Output the (x, y) coordinate of the center of the cell containing the given text.  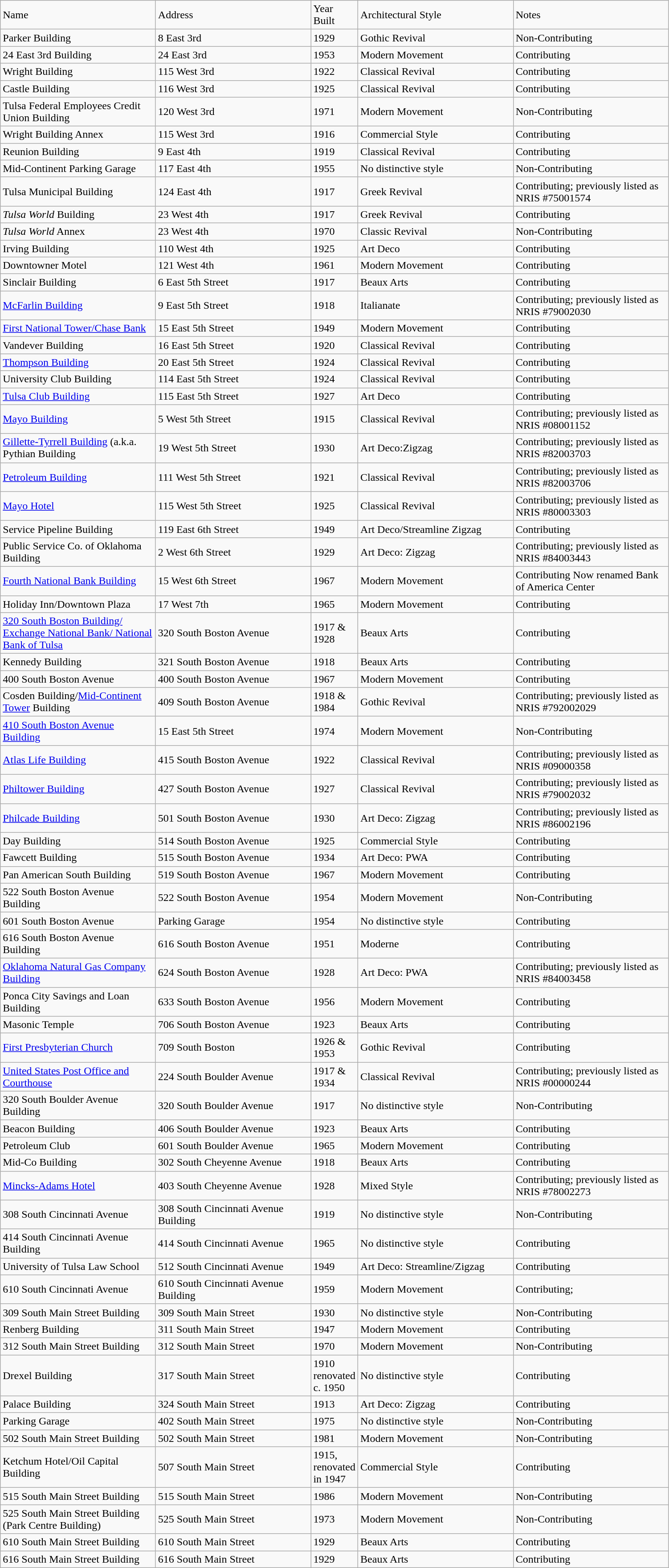
Drexel Building (78, 1375)
5 West 5th Street (233, 419)
515 South Boston Avenue (233, 858)
1973 (334, 1519)
Contributing; (591, 1290)
706 South Boston Avenue (233, 1025)
Atlas Life Building (78, 760)
Contributing; previously listed as NRIS #08001152 (591, 419)
Contributing; previously listed as NRIS #00000244 (591, 1077)
115 East 5th Street (233, 396)
519 South Boston Avenue (233, 875)
Downtowner Motel (78, 266)
16 East 5th Street (233, 345)
Holiday Inn/Downtown Plaza (78, 604)
309 South Main Street Building (78, 1312)
Day Building (78, 841)
1910 renovated c. 1950 (334, 1375)
224 South Boulder Avenue (233, 1077)
Beacon Building (78, 1129)
University Club Building (78, 379)
Art Deco/Streamline Zigzag (436, 529)
522 South Boston Avenue (233, 897)
1959 (334, 1290)
Tulsa Municipal Building (78, 192)
Mid-Continent Parking Garage (78, 168)
Irving Building (78, 248)
514 South Boston Avenue (233, 841)
15 West 6th Street (233, 581)
1915 (334, 419)
309 South Main Street (233, 1312)
111 West 5th Street (233, 477)
Oklahoma Natural Gas Company Building (78, 972)
1974 (334, 731)
Mayo Building (78, 419)
19 West 5th Street (233, 448)
17 West 7th (233, 604)
1953 (334, 55)
2 West 6th Street (233, 552)
Contributing; previously listed as NRIS #09000358 (591, 760)
Mayo Hotel (78, 506)
Sinclair Building (78, 282)
Parker Building (78, 38)
Tulsa Club Building (78, 396)
Tulsa World Annex (78, 231)
Reunion Building (78, 151)
Service Pipeline Building (78, 529)
501 South Boston Avenue (233, 818)
124 East 4th (233, 192)
116 West 3rd (233, 89)
507 South Main Street (233, 1467)
624 South Boston Avenue (233, 972)
502 South Main Street Building (78, 1438)
308 South Cincinnati Avenue (78, 1215)
Mid-Co Building (78, 1163)
1920 (334, 345)
1917 & 1928 (334, 633)
120 West 3rd (233, 111)
Contributing; previously listed as NRIS #84003443 (591, 552)
1917 & 1934 (334, 1077)
Thompson Building (78, 362)
Petroleum Club (78, 1146)
320 South Boulder Avenue Building (78, 1106)
410 South Boston Avenue Building (78, 731)
Kennedy Building (78, 662)
616 South Boston Avenue Building (78, 944)
321 South Boston Avenue (233, 662)
601 South Boston Avenue (78, 921)
Tulsa World Building (78, 214)
Ponca City Savings and Loan Building (78, 1002)
Year Built (334, 15)
Contributing; previously listed as NRIS #86002196 (591, 818)
Fourth National Bank Building (78, 581)
311 South Main Street (233, 1329)
20 East 5th Street (233, 362)
United States Post Office and Courthouse (78, 1077)
312 South Main Street Building (78, 1346)
Mixed Style (436, 1185)
1955 (334, 168)
525 South Main Street (233, 1519)
Philcade Building (78, 818)
1975 (334, 1421)
Contributing; previously listed as NRIS #79002032 (591, 789)
Fawcett Building (78, 858)
Palace Building (78, 1404)
Vandever Building (78, 345)
First Presbyterian Church (78, 1048)
610 South Main Street Building (78, 1542)
403 South Cheyenne Avenue (233, 1185)
Mincks-Adams Hotel (78, 1185)
601 South Boulder Avenue (233, 1146)
Contributing; previously listed as NRIS #82003703 (591, 448)
117 East 4th (233, 168)
610 South Cincinnati Avenue Building (233, 1290)
Philtower Building (78, 789)
1921 (334, 477)
110 West 4th (233, 248)
616 South Main Street Building (78, 1559)
1986 (334, 1496)
Cosden Building/Mid-Continent Tower Building (78, 702)
Contributing; previously listed as NRIS #78002273 (591, 1185)
525 South Main Street Building (Park Centre Building) (78, 1519)
1956 (334, 1002)
512 South Cincinnati Avenue (233, 1266)
119 East 6th Street (233, 529)
1934 (334, 858)
1913 (334, 1404)
Art Deco:Zigzag (436, 448)
Contributing; previously listed as NRIS #792002029 (591, 702)
Contributing; previously listed as NRIS #79002030 (591, 306)
1926 & 1953 (334, 1048)
Ketchum Hotel/Oil Capital Building (78, 1467)
Art Deco: Streamline/Zigzag (436, 1266)
Public Service Co. of Oklahoma Building (78, 552)
Petroleum Building (78, 477)
Contributing; previously listed as NRIS #80003303 (591, 506)
312 South Main Street (233, 1346)
Contributing; previously listed as NRIS #84003458 (591, 972)
515 South Main Street Building (78, 1496)
414 South Cincinnati Avenue Building (78, 1243)
502 South Main Street (233, 1438)
1947 (334, 1329)
Italianate (436, 306)
First National Tower/Chase Bank (78, 328)
402 South Main Street (233, 1421)
616 South Main Street (233, 1559)
Contributing; previously listed as NRIS #75001574 (591, 192)
1971 (334, 111)
115 West 5th Street (233, 506)
Name (78, 15)
Contributing Now renamed Bank of America Center (591, 581)
317 South Main Street (233, 1375)
9 East 4th (233, 151)
308 South Cincinnati Avenue Building (233, 1215)
Wright Building (78, 72)
Architectural Style (436, 15)
Pan American South Building (78, 875)
8 East 3rd (233, 38)
515 South Main Street (233, 1496)
427 South Boston Avenue (233, 789)
24 East 3rd Building (78, 55)
610 South Cincinnati Avenue (78, 1290)
414 South Cincinnati Avenue (233, 1243)
Moderne (436, 944)
114 East 5th Street (233, 379)
McFarlin Building (78, 306)
522 South Boston Avenue Building (78, 897)
1915, renovated in 1947 (334, 1467)
Wright Building Annex (78, 135)
302 South Cheyenne Avenue (233, 1163)
1981 (334, 1438)
Classic Revival (436, 231)
320 South Boston Building/ Exchange National Bank/ National Bank of Tulsa (78, 633)
121 West 4th (233, 266)
24 East 3rd (233, 55)
610 South Main Street (233, 1542)
Tulsa Federal Employees Credit Union Building (78, 111)
1961 (334, 266)
Castle Building (78, 89)
324 South Main Street (233, 1404)
Contributing; previously listed as NRIS #82003706 (591, 477)
Address (233, 15)
6 East 5th Street (233, 282)
Notes (591, 15)
1918 & 1984 (334, 702)
709 South Boston (233, 1048)
Gillette-Tyrrell Building (a.k.a. Pythian Building (78, 448)
1916 (334, 135)
320 South Boston Avenue (233, 633)
320 South Boulder Avenue (233, 1106)
406 South Boulder Avenue (233, 1129)
415 South Boston Avenue (233, 760)
633 South Boston Avenue (233, 1002)
409 South Boston Avenue (233, 702)
Renberg Building (78, 1329)
Masonic Temple (78, 1025)
1951 (334, 944)
9 East 5th Street (233, 306)
616 South Boston Avenue (233, 944)
University of Tulsa Law School (78, 1266)
